Search for the cell housing the specified text and yield its (X, Y) center coordinate. 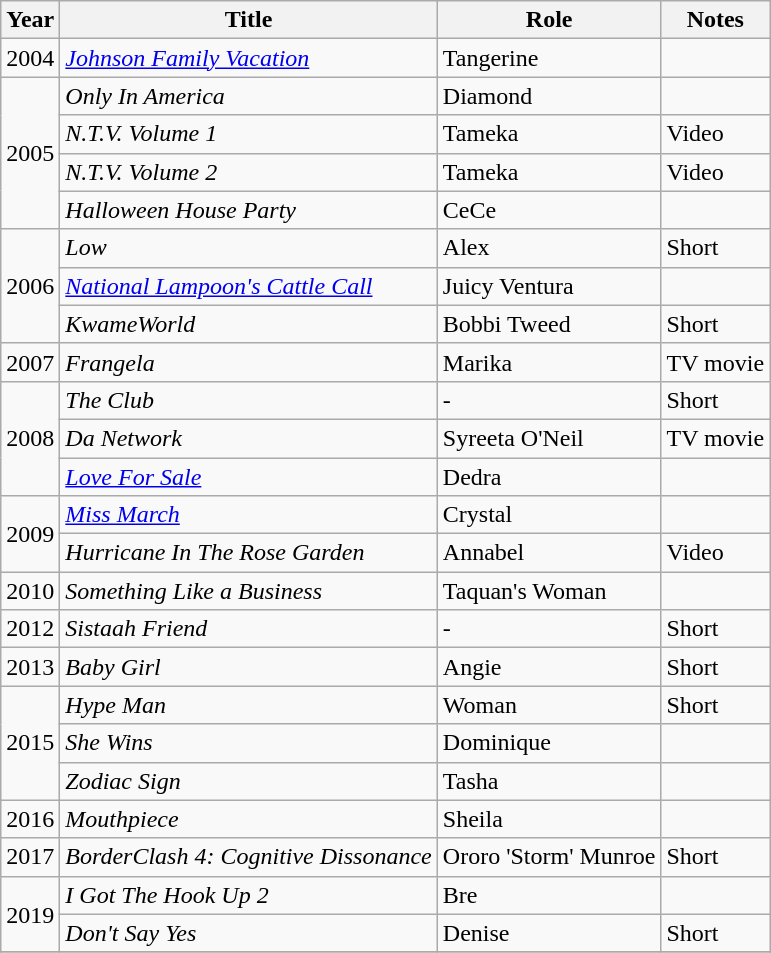
Year (30, 20)
Hype Man (248, 705)
N.T.V. Volume 2 (248, 172)
2007 (30, 362)
Something Like a Business (248, 591)
Mouthpiece (248, 819)
Halloween House Party (248, 210)
Bre (549, 895)
Denise (549, 933)
She Wins (248, 743)
Role (549, 20)
2006 (30, 286)
Hurricane In The Rose Garden (248, 553)
Don't Say Yes (248, 933)
2004 (30, 58)
CeCe (549, 210)
Tasha (549, 781)
N.T.V. Volume 1 (248, 134)
Sistaah Friend (248, 629)
Frangela (248, 362)
Angie (549, 667)
Tangerine (549, 58)
Only In America (248, 96)
Dedra (549, 477)
2010 (30, 591)
BorderClash 4: Cognitive Dissonance (248, 857)
2019 (30, 914)
Crystal (549, 515)
Bobbi Tweed (549, 324)
Annabel (549, 553)
Johnson Family Vacation (248, 58)
Ororo 'Storm' Munroe (549, 857)
2016 (30, 819)
2015 (30, 743)
Sheila (549, 819)
Dominique (549, 743)
2012 (30, 629)
Title (248, 20)
Baby Girl (248, 667)
2017 (30, 857)
2009 (30, 534)
2013 (30, 667)
Juicy Ventura (549, 286)
The Club (248, 400)
Love For Sale (248, 477)
Alex (549, 248)
National Lampoon's Cattle Call (248, 286)
Zodiac Sign (248, 781)
Diamond (549, 96)
Da Network (248, 438)
Low (248, 248)
I Got The Hook Up 2 (248, 895)
KwameWorld (248, 324)
Miss March (248, 515)
Marika (549, 362)
Syreeta O'Neil (549, 438)
2005 (30, 153)
Notes (716, 20)
Taquan's Woman (549, 591)
2008 (30, 438)
Woman (549, 705)
